Output the [X, Y] coordinate of the center of the cell containing the given text.  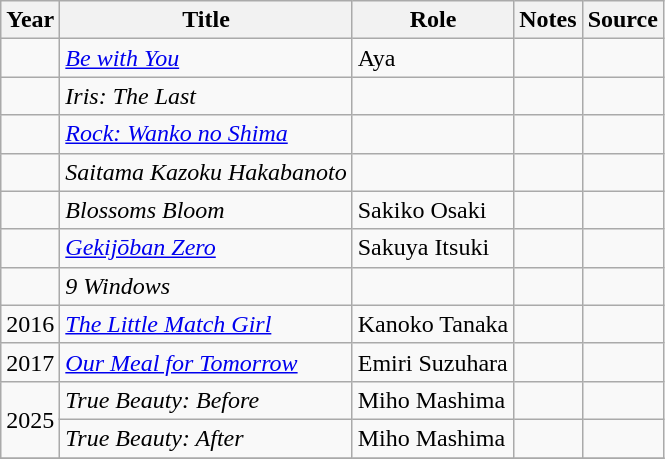
The Little Match Girl [206, 324]
Rock: Wanko no Shima [206, 134]
Iris: The Last [206, 96]
Year [30, 20]
Title [206, 20]
True Beauty: Before [206, 400]
Our Meal for Tomorrow [206, 362]
True Beauty: After [206, 438]
Saitama Kazoku Hakabanoto [206, 172]
Be with You [206, 58]
Blossoms Bloom [206, 210]
Source [622, 20]
Emiri Suzuhara [433, 362]
Aya [433, 58]
2016 [30, 324]
Role [433, 20]
Sakuya Itsuki [433, 248]
2025 [30, 419]
Gekijōban Zero [206, 248]
Sakiko Osaki [433, 210]
Notes [548, 20]
Kanoko Tanaka [433, 324]
9 Windows [206, 286]
2017 [30, 362]
